Find where the given text appears and provide that cell's center as (X, Y) coordinate. 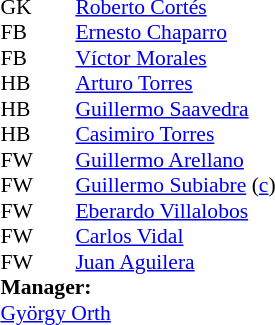
Eberardo Villalobos (175, 211)
Carlos Vidal (175, 237)
Manager: (138, 287)
Ernesto Chaparro (175, 33)
Casimiro Torres (175, 135)
Guillermo Arellano (175, 160)
Arturo Torres (175, 83)
Guillermo Saavedra (175, 109)
Víctor Morales (175, 58)
Guillermo Subiabre (c) (175, 185)
Juan Aguilera (175, 262)
